For the text-containing cell, return its midpoint in [x, y] coordinate format. 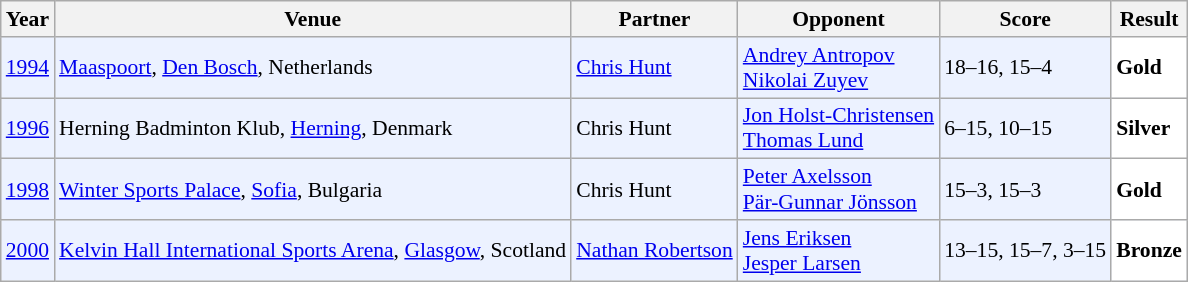
Winter Sports Palace, Sofia, Bulgaria [312, 190]
Herning Badminton Klub, Herning, Denmark [312, 128]
Bronze [1149, 250]
Jon Holst-Christensen Thomas Lund [838, 128]
Opponent [838, 19]
1998 [28, 190]
Maaspoort, Den Bosch, Netherlands [312, 68]
Partner [654, 19]
Jens Eriksen Jesper Larsen [838, 250]
Kelvin Hall International Sports Arena, Glasgow, Scotland [312, 250]
Venue [312, 19]
Andrey Antropov Nikolai Zuyev [838, 68]
Score [1025, 19]
Year [28, 19]
1994 [28, 68]
Nathan Robertson [654, 250]
Silver [1149, 128]
1996 [28, 128]
15–3, 15–3 [1025, 190]
Peter Axelsson Pär-Gunnar Jönsson [838, 190]
13–15, 15–7, 3–15 [1025, 250]
2000 [28, 250]
18–16, 15–4 [1025, 68]
Result [1149, 19]
6–15, 10–15 [1025, 128]
